From the cell containing the given text, extract its center point as [X, Y] coordinate. 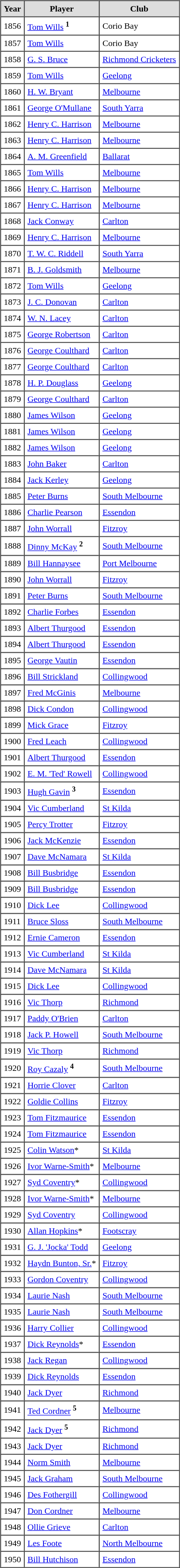
Des Fothergill [62, 1495]
Colin Watson* [62, 1150]
Port Melbourne [139, 563]
1920 [13, 1068]
1856 [13, 26]
1911 [13, 922]
1881 [13, 431]
Roy Cazaly 4 [62, 1068]
Jack Regan [62, 1360]
A. M. Greenfield [62, 157]
1867 [13, 205]
1889 [13, 563]
1866 [13, 189]
1949 [13, 1543]
Jack Dyer 5 [62, 1429]
1919 [13, 1051]
H. P. Douglass [62, 383]
Syd Coventry* [62, 1183]
1945 [13, 1478]
Bill Strickland [62, 677]
1936 [13, 1328]
1904 [13, 808]
Harry Collier [62, 1328]
1912 [13, 937]
Jack P. Howell [62, 1035]
1874 [13, 318]
Ernie Cameron [62, 937]
Club [139, 9]
1861 [13, 108]
1891 [13, 595]
John Baker [62, 464]
G. S. Bruce [62, 60]
1937 [13, 1344]
Fred Leach [62, 741]
1895 [13, 660]
1885 [13, 496]
1900 [13, 741]
Bruce Sloss [62, 922]
1923 [13, 1118]
1906 [13, 840]
1908 [13, 873]
Don Cordner [62, 1510]
1930 [13, 1231]
1869 [13, 237]
North Melbourne [139, 1543]
Charlie Pearson [62, 513]
1884 [13, 480]
Charlie Forbes [62, 612]
Year [13, 9]
1915 [13, 986]
1883 [13, 464]
1859 [13, 75]
Dinny McKay 2 [62, 546]
Norm Smith [62, 1462]
George Robertson [62, 334]
1913 [13, 954]
1933 [13, 1280]
1893 [13, 628]
Hugh Gavin 3 [62, 791]
Fred McGinis [62, 692]
Footscray [139, 1231]
1902 [13, 774]
1870 [13, 254]
G. J. 'Jocka' Todd [62, 1247]
T. W. C. Riddell [62, 254]
1901 [13, 757]
1931 [13, 1247]
Player [62, 9]
Ballarat [139, 157]
1946 [13, 1495]
1872 [13, 286]
Haydn Bunton, Sr.* [62, 1263]
Tom Wills 1 [62, 26]
1926 [13, 1166]
1944 [13, 1462]
1882 [13, 448]
Dick Reynolds* [62, 1344]
1917 [13, 1019]
1898 [13, 709]
Allan Hopkins* [62, 1231]
E. M. 'Ted' Rowell [62, 774]
1873 [13, 302]
1907 [13, 857]
Bill Hannaysee [62, 563]
1865 [13, 173]
1877 [13, 367]
Goldie Collins [62, 1101]
1871 [13, 270]
1888 [13, 546]
George O'Mullane [62, 108]
1929 [13, 1215]
Horrie Clover [62, 1086]
1943 [13, 1446]
Jack Conway [62, 221]
1896 [13, 677]
Ted Cordner 5 [62, 1410]
1868 [13, 221]
Richmond Cricketers [139, 60]
1938 [13, 1360]
Jack Graham [62, 1478]
1932 [13, 1263]
1899 [13, 725]
1857 [13, 43]
1878 [13, 383]
1905 [13, 825]
1894 [13, 644]
1922 [13, 1101]
Bill Hutchison [62, 1559]
Gordon Coventry [62, 1280]
1910 [13, 905]
1909 [13, 889]
1875 [13, 334]
1914 [13, 970]
1890 [13, 579]
1948 [13, 1527]
1942 [13, 1429]
1887 [13, 528]
1879 [13, 399]
Jack McKenzie [62, 840]
1925 [13, 1150]
1940 [13, 1393]
1862 [13, 124]
Les Foote [62, 1543]
1941 [13, 1410]
1924 [13, 1134]
Ollie Grieve [62, 1527]
1921 [13, 1086]
1918 [13, 1035]
1897 [13, 692]
1947 [13, 1510]
George Vautin [62, 660]
1880 [13, 416]
1886 [13, 513]
1860 [13, 92]
1864 [13, 157]
H. W. Bryant [62, 92]
1858 [13, 60]
B. J. Goldsmith [62, 270]
1950 [13, 1559]
Dick Reynolds [62, 1377]
Syd Coventry [62, 1215]
1927 [13, 1183]
Percy Trotter [62, 825]
Paddy O'Brien [62, 1019]
1863 [13, 140]
Dick Condon [62, 709]
Mick Grace [62, 725]
1892 [13, 612]
1916 [13, 1002]
1934 [13, 1296]
1903 [13, 791]
1928 [13, 1198]
1876 [13, 351]
W. N. Lacey [62, 318]
Jack Kerley [62, 480]
J. C. Donovan [62, 302]
1935 [13, 1312]
1939 [13, 1377]
